Scan for the cell matching the given text and deliver its [X, Y] coordinate at center. 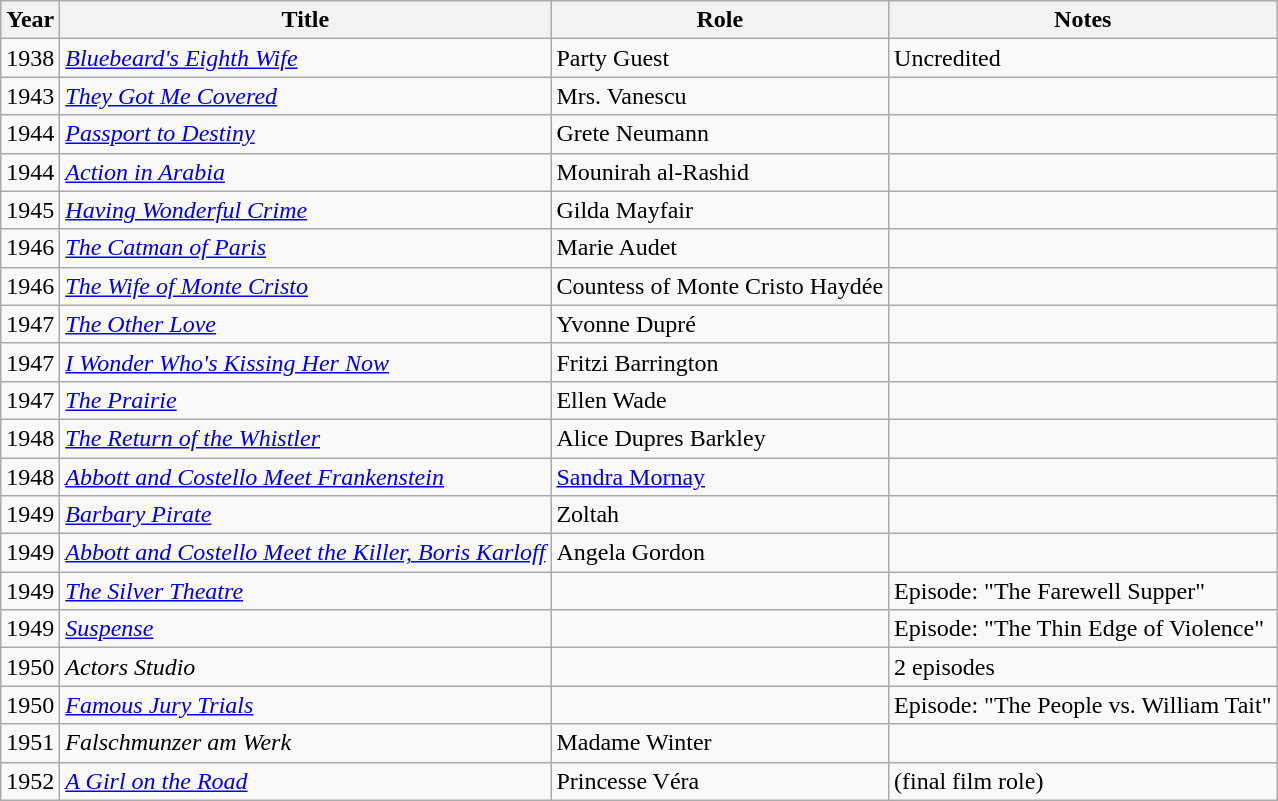
1945 [30, 210]
1952 [30, 781]
Barbary Pirate [306, 515]
2 episodes [1083, 667]
Bluebeard's Eighth Wife [306, 58]
Alice Dupres Barkley [720, 438]
Famous Jury Trials [306, 705]
Gilda Mayfair [720, 210]
Notes [1083, 20]
Action in Arabia [306, 172]
Actors Studio [306, 667]
Grete Neumann [720, 134]
Year [30, 20]
1938 [30, 58]
They Got Me Covered [306, 96]
Episode: "The People vs. William Tait" [1083, 705]
The Catman of Paris [306, 248]
Having Wonderful Crime [306, 210]
Yvonne Dupré [720, 324]
Ellen Wade [720, 400]
Sandra Mornay [720, 477]
The Return of the Whistler [306, 438]
Madame Winter [720, 743]
1943 [30, 96]
Title [306, 20]
The Wife of Monte Cristo [306, 286]
A Girl on the Road [306, 781]
Party Guest [720, 58]
Episode: "The Farewell Supper" [1083, 591]
1951 [30, 743]
Episode: "The Thin Edge of Violence" [1083, 629]
Mounirah al-Rashid [720, 172]
(final film role) [1083, 781]
Angela Gordon [720, 553]
Passport to Destiny [306, 134]
Zoltah [720, 515]
Suspense [306, 629]
The Other Love [306, 324]
Role [720, 20]
Falschmunzer am Werk [306, 743]
Abbott and Costello Meet Frankenstein [306, 477]
The Prairie [306, 400]
Fritzi Barrington [720, 362]
Uncredited [1083, 58]
Abbott and Costello Meet the Killer, Boris Karloff [306, 553]
Princesse Véra [720, 781]
The Silver Theatre [306, 591]
Mrs. Vanescu [720, 96]
Countess of Monte Cristo Haydée [720, 286]
I Wonder Who's Kissing Her Now [306, 362]
Marie Audet [720, 248]
